Locate the cell with the specified text and output its (x, y) center coordinate. 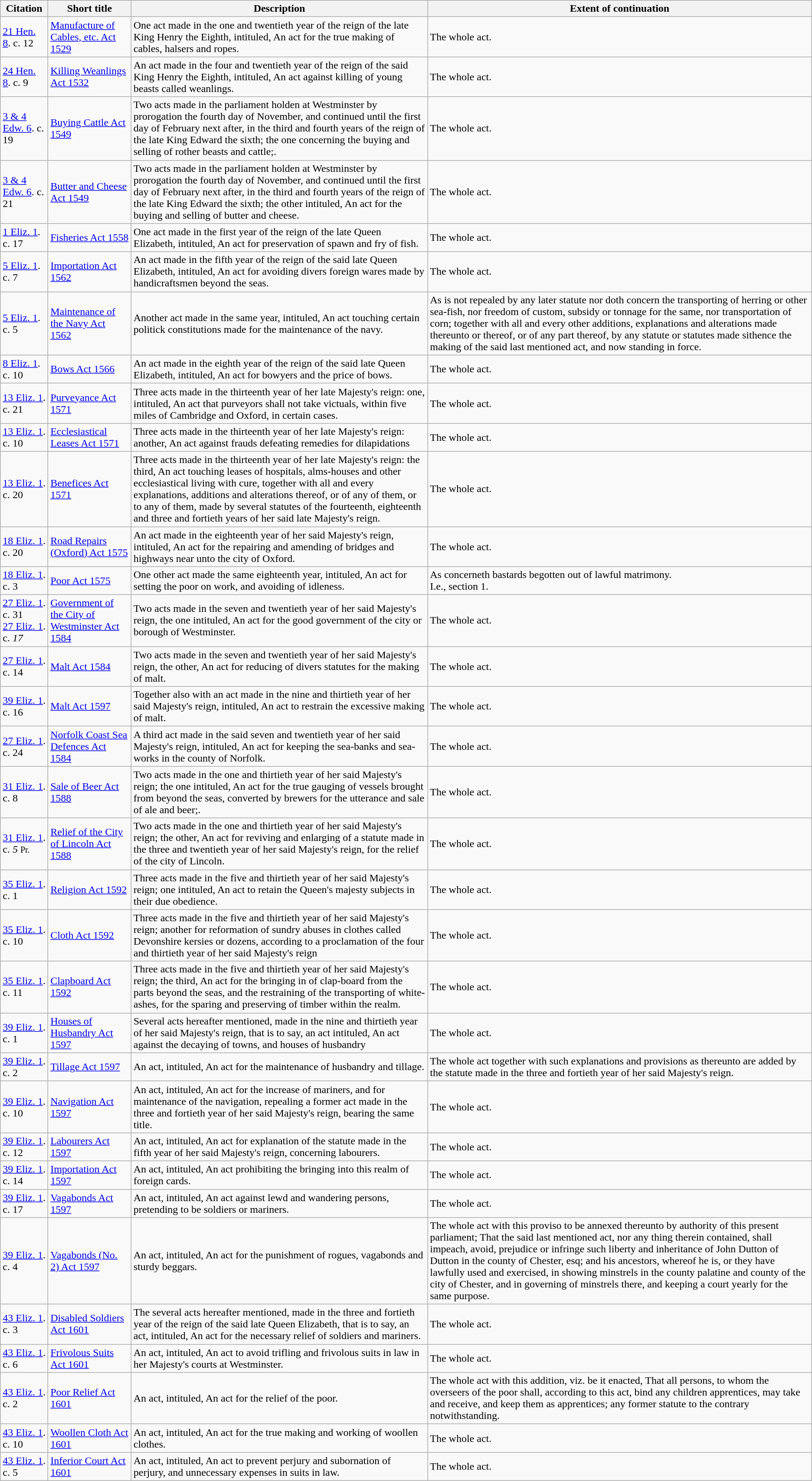
39 Eliz. 1. c. 2 (24, 1067)
Another act made in the same year, intituled, An act touching certain politick constitutions made for the maintenance of the navy. (279, 323)
An act, intituled, An act to prevent perjury and subornation of perjury, and unnecessary expenses in suits in law. (279, 1467)
An act, intituled, An act for the relief of the poor. (279, 1398)
Ecclesiastical Leases Act 1571 (90, 437)
35 Eliz. 1. c. 11 (24, 987)
An act made in the eighth year of the reign of the said late Queen Elizabeth, intituled, An act for bowyers and the price of bows. (279, 369)
An act, intituled, An act to avoid trifling and frivolous suits in law in her Majesty's courts at Westminster. (279, 1358)
39 Eliz. 1. c. 17 (24, 1203)
Fisheries Act 1558 (90, 238)
13 Eliz. 1. c. 20 (24, 489)
Houses of Husbandry Act 1597 (90, 1033)
One other act made the same eighteenth year, intituled, An act for setting the poor on work, and avoiding of idleness. (279, 581)
31 Eliz. 1. c. 5 Pr. (24, 844)
24 Hen. 8. c. 9 (24, 77)
Malt Act 1584 (90, 667)
27 Eliz. 1. c. 24 (24, 746)
One act made in the first year of the reign of the late Queen Elizabeth, intituled, An act for preservation of spawn and fry of fish. (279, 238)
Benefices Act 1571 (90, 489)
Relief of the City of Lincoln Act 1588 (90, 844)
Frivolous Suits Act 1601 (90, 1358)
An act, intituled, An act for the punishment of rogues, vagabonds and sturdy beggars. (279, 1261)
5 Eliz. 1. c. 7 (24, 272)
An act, intituled, An act for explanation of the statute made in the fifth year of her said Majesty's reign, concerning labourers. (279, 1146)
Navigation Act 1597 (90, 1107)
Woollen Cloth Act 1601 (90, 1438)
39 Eliz. 1. c. 16 (24, 706)
Vagabonds Act 1597 (90, 1203)
Poor Act 1575 (90, 581)
Importation Act 1597 (90, 1175)
43 Eliz. 1. c. 5 (24, 1467)
39 Eliz. 1. c. 1 (24, 1033)
43 Eliz. 1. c. 10 (24, 1438)
Bows Act 1566 (90, 369)
Inferior Court Act 1601 (90, 1467)
Buying Cattle Act 1549 (90, 128)
21 Hen. 8. c. 12 (24, 37)
Cloth Act 1592 (90, 936)
43 Eliz. 1. c. 2 (24, 1398)
Maintenance of the Navy Act 1562 (90, 323)
Poor Relief Act 1601 (90, 1398)
Purveyance Act 1571 (90, 403)
Manufacture of Cables, etc. Act 1529 (90, 37)
Sale of Beer Act 1588 (90, 792)
1 Eliz. 1. c. 17 (24, 238)
43 Eliz. 1. c. 6 (24, 1358)
18 Eliz. 1. c. 20 (24, 547)
35 Eliz. 1. c. 10 (24, 936)
Malt Act 1597 (90, 706)
Three acts made in the thirteenth year of her late Majesty's reign: another, An act against frauds defeating remedies for dilapidations (279, 437)
31 Eliz. 1. c. 8 (24, 792)
Short title (90, 9)
An act, intituled, An act prohibiting the bringing into this realm of foreign cards. (279, 1175)
Road Repairs (Oxford) Act 1575 (90, 547)
35 Eliz. 1. c. 1 (24, 890)
Citation (24, 9)
As concerneth bastards begotten out of lawful matrimony.I.e., section 1. (620, 581)
18 Eliz. 1. c. 3 (24, 581)
Disabled Soldiers Act 1601 (90, 1324)
Norfolk Coast Sea Defences Act 1584 (90, 746)
An act, intituled, An act for the maintenance of husbandry and tillage. (279, 1067)
3 & 4 Edw. 6. c. 19 (24, 128)
39 Eliz. 1. c. 10 (24, 1107)
Killing Weanlings Act 1532 (90, 77)
Clapboard Act 1592 (90, 987)
Importation Act 1562 (90, 272)
39 Eliz. 1. c. 4 (24, 1261)
Extent of continuation (620, 9)
Religion Act 1592 (90, 890)
An act, intituled, An act for the true making and working of woollen clothes. (279, 1438)
5 Eliz. 1. c. 5 (24, 323)
Tillage Act 1597 (90, 1067)
Vagabonds (No. 2) Act 1597 (90, 1261)
8 Eliz. 1. c. 10 (24, 369)
Butter and Cheese Act 1549 (90, 192)
13 Eliz. 1. c. 21 (24, 403)
43 Eliz. 1. c. 3 (24, 1324)
Labourers Act 1597 (90, 1146)
Description (279, 9)
An act, intituled, An act against lewd and wandering persons, pretending to be soldiers or mariners. (279, 1203)
3 & 4 Edw. 6. c. 21 (24, 192)
Two acts made in the seven and twentieth year of her said Majesty's reign, the other, An act for reducing of divers statutes for the making of malt. (279, 667)
Government of the City of Westminster Act 1584 (90, 621)
39 Eliz. 1. c. 14 (24, 1175)
13 Eliz. 1. c. 10 (24, 437)
27 Eliz. 1. c. 3127 Eliz. 1. c. 17 (24, 621)
39 Eliz. 1. c. 12 (24, 1146)
27 Eliz. 1. c. 14 (24, 667)
